Determine the [X, Y] coordinate at the center of the cell enclosing the given text.  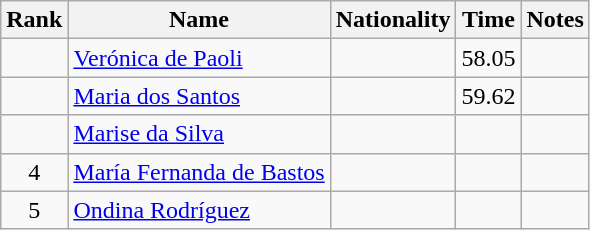
Verónica de Paoli [199, 58]
Name [199, 20]
Marise da Silva [199, 134]
Nationality [393, 20]
4 [34, 172]
59.62 [488, 96]
Ondina Rodríguez [199, 210]
5 [34, 210]
58.05 [488, 58]
Maria dos Santos [199, 96]
Notes [555, 20]
Time [488, 20]
Rank [34, 20]
María Fernanda de Bastos [199, 172]
